Capture the cell that displays the provided text and extract its (x, y) central coordinate. 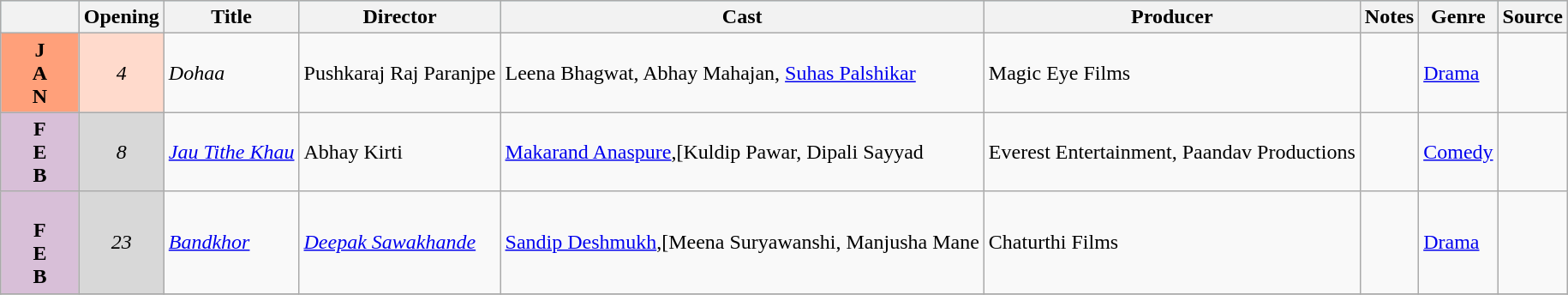
Notes (1389, 17)
Abhay Kirti (399, 152)
Makarand Anaspure,[Kuldip Pawar, Dipali Sayyad (742, 152)
Chaturthi Films (1172, 242)
Cast (742, 17)
Title (231, 17)
Producer (1172, 17)
Jau Tithe Khau (231, 152)
Pushkaraj Raj Paranjpe (399, 73)
Bandkhor (231, 242)
23 (122, 242)
Magic Eye Films (1172, 73)
Everest Entertainment, Paandav Productions (1172, 152)
Deepak Sawakhande (399, 242)
JAN (39, 73)
Source (1532, 17)
Genre (1458, 17)
Opening (122, 17)
Comedy (1458, 152)
Leena Bhagwat, Abhay Mahajan, Suhas Palshikar (742, 73)
Director (399, 17)
8 (122, 152)
4 (122, 73)
Sandip Deshmukh,[Meena Suryawanshi, Manjusha Mane (742, 242)
Dohaa (231, 73)
